Provide the [x, y] coordinate of the cell's center where the given text is located.  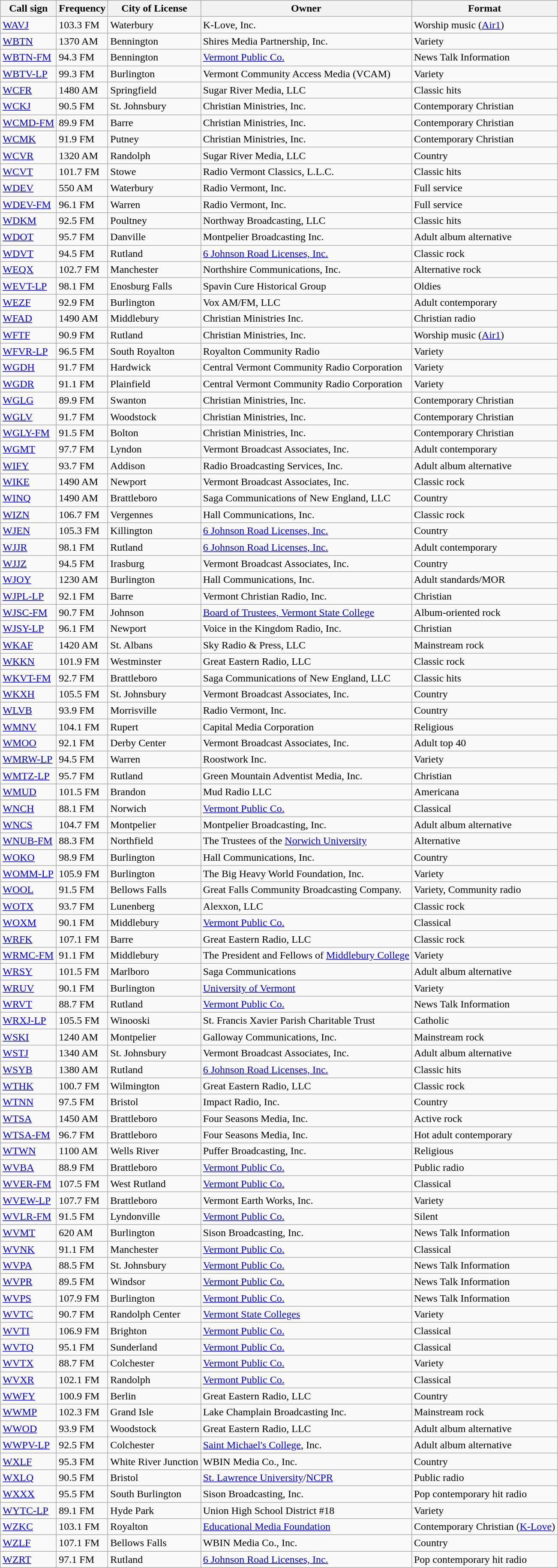
105.9 FM [82, 874]
106.7 FM [82, 515]
WVLR-FM [28, 1216]
WVBA [28, 1167]
WMRW-LP [28, 760]
Vermont Community Access Media (VCAM) [306, 74]
Union High School District #18 [306, 1510]
95.3 FM [82, 1461]
WINQ [28, 498]
WOXM [28, 923]
96.7 FM [82, 1135]
1420 AM [82, 645]
1320 AM [82, 155]
WJJR [28, 547]
Lyndonville [154, 1216]
Montpelier Broadcasting Inc. [306, 237]
1230 AM [82, 580]
WJOY [28, 580]
100.7 FM [82, 1086]
WXXX [28, 1494]
University of Vermont [306, 988]
WBTN [28, 41]
102.7 FM [82, 270]
Berlin [154, 1396]
WGDH [28, 368]
94.3 FM [82, 57]
WRVT [28, 1004]
West Rutland [154, 1184]
100.9 FM [82, 1396]
WJJZ [28, 564]
91.9 FM [82, 139]
WSYB [28, 1070]
88.5 FM [82, 1266]
WDEV-FM [28, 205]
WGMT [28, 449]
88.3 FM [82, 841]
Christian Ministries Inc. [306, 319]
WRUV [28, 988]
Roostwork Inc. [306, 760]
Oldies [484, 286]
WOMM-LP [28, 874]
Adult top 40 [484, 743]
WVPS [28, 1298]
Morrisville [154, 710]
90.9 FM [82, 335]
1480 AM [82, 90]
1340 AM [82, 1053]
Montpelier Broadcasting, Inc. [306, 825]
Wells River [154, 1151]
Royalton Community Radio [306, 351]
102.1 FM [82, 1380]
Variety, Community radio [484, 890]
101.9 FM [82, 661]
Adult standards/MOR [484, 580]
Puffer Broadcasting, Inc. [306, 1151]
WNCH [28, 808]
Vermont State Colleges [306, 1315]
WTSA-FM [28, 1135]
Sky Radio & Press, LLC [306, 645]
WKVT-FM [28, 678]
WCFR [28, 90]
WRXJ-LP [28, 1021]
WVER-FM [28, 1184]
WNCS [28, 825]
WFAD [28, 319]
Americana [484, 792]
Marlboro [154, 971]
WMOO [28, 743]
1240 AM [82, 1037]
WOTX [28, 906]
Lunenberg [154, 906]
WEVT-LP [28, 286]
Stowe [154, 172]
Sunderland [154, 1347]
K-Love, Inc. [306, 25]
WGLG [28, 400]
South Burlington [154, 1494]
Swanton [154, 400]
WJEN [28, 531]
Alternative rock [484, 270]
Putney [154, 139]
WTWN [28, 1151]
1380 AM [82, 1070]
WDOT [28, 237]
WYTC-LP [28, 1510]
WKXH [28, 694]
Hot adult contemporary [484, 1135]
Shires Media Partnership, Inc. [306, 41]
Saga Communications [306, 971]
Catholic [484, 1021]
WJPL-LP [28, 596]
Addison [154, 465]
WGLV [28, 416]
WVXR [28, 1380]
St. Albans [154, 645]
WFVR-LP [28, 351]
Album-oriented rock [484, 612]
Bolton [154, 433]
Randolph Center [154, 1315]
WAVJ [28, 25]
97.1 FM [82, 1559]
WTSA [28, 1119]
WZLF [28, 1543]
92.9 FM [82, 302]
Call sign [28, 9]
1100 AM [82, 1151]
WWPV-LP [28, 1445]
88.9 FM [82, 1167]
WIZN [28, 515]
WZKC [28, 1527]
Format [484, 9]
Galloway Communications, Inc. [306, 1037]
Hyde Park [154, 1510]
WTHK [28, 1086]
Northfield [154, 841]
Silent [484, 1216]
St. Lawrence University/NCPR [306, 1478]
City of License [154, 9]
WVNK [28, 1249]
102.3 FM [82, 1412]
WMTZ-LP [28, 776]
Windsor [154, 1282]
Educational Media Foundation [306, 1527]
89.1 FM [82, 1510]
Mud Radio LLC [306, 792]
89.5 FM [82, 1282]
WGDR [28, 384]
Grand Isle [154, 1412]
WCVT [28, 172]
105.3 FM [82, 531]
Killington [154, 531]
WSTJ [28, 1053]
Owner [306, 9]
104.1 FM [82, 727]
106.9 FM [82, 1331]
The Trustees of the Norwich University [306, 841]
Impact Radio, Inc. [306, 1102]
95.1 FM [82, 1347]
107.5 FM [82, 1184]
WCMD-FM [28, 123]
WVTI [28, 1331]
99.3 FM [82, 74]
Brighton [154, 1331]
Winooski [154, 1021]
WCVR [28, 155]
WRSY [28, 971]
WLVB [28, 710]
WWFY [28, 1396]
Northshire Communications, Inc. [306, 270]
Westminster [154, 661]
Voice in the Kingdom Radio, Inc. [306, 629]
Contemporary Christian (K-Love) [484, 1527]
WGLY-FM [28, 433]
Rupert [154, 727]
WWOD [28, 1429]
107.7 FM [82, 1200]
95.5 FM [82, 1494]
97.7 FM [82, 449]
Green Mountain Adventist Media, Inc. [306, 776]
550 AM [82, 188]
98.9 FM [82, 857]
WEZF [28, 302]
WKAF [28, 645]
WIKE [28, 482]
Board of Trustees, Vermont State College [306, 612]
Wilmington [154, 1086]
1450 AM [82, 1119]
WMNV [28, 727]
Norwich [154, 808]
The President and Fellows of Middlebury College [306, 955]
WVEW-LP [28, 1200]
Danville [154, 237]
Vox AM/FM, LLC [306, 302]
92.7 FM [82, 678]
WVPR [28, 1282]
Derby Center [154, 743]
107.9 FM [82, 1298]
Frequency [82, 9]
104.7 FM [82, 825]
WZRT [28, 1559]
WDVT [28, 253]
1370 AM [82, 41]
Johnson [154, 612]
South Royalton [154, 351]
Springfield [154, 90]
The Big Heavy World Foundation, Inc. [306, 874]
Vergennes [154, 515]
Lyndon [154, 449]
WVTQ [28, 1347]
Royalton [154, 1527]
WKKN [28, 661]
Hardwick [154, 368]
WEQX [28, 270]
WCKJ [28, 106]
WRFK [28, 939]
Poultney [154, 221]
Great Falls Community Broadcasting Company. [306, 890]
Irasburg [154, 564]
Christian radio [484, 319]
WNUB-FM [28, 841]
Brandon [154, 792]
WVTC [28, 1315]
WMUD [28, 792]
Capital Media Corporation [306, 727]
WDEV [28, 188]
Lake Champlain Broadcasting Inc. [306, 1412]
Enosburg Falls [154, 286]
103.3 FM [82, 25]
Plainfield [154, 384]
WXLF [28, 1461]
WCMK [28, 139]
WJSY-LP [28, 629]
WXLQ [28, 1478]
WTNN [28, 1102]
Active rock [484, 1119]
WFTF [28, 335]
97.5 FM [82, 1102]
Vermont Christian Radio, Inc. [306, 596]
Radio Vermont Classics, L.L.C. [306, 172]
Spavin Cure Historical Group [306, 286]
WVPA [28, 1266]
WIFY [28, 465]
WVMT [28, 1233]
WOKO [28, 857]
WSKI [28, 1037]
White River Junction [154, 1461]
88.1 FM [82, 808]
Northway Broadcasting, LLC [306, 221]
WWMP [28, 1412]
Vermont Earth Works, Inc. [306, 1200]
Radio Broadcasting Services, Inc. [306, 465]
Alternative [484, 841]
WBTV-LP [28, 74]
Alexxon, LLC [306, 906]
101.7 FM [82, 172]
WDKM [28, 221]
WJSC-FM [28, 612]
103.1 FM [82, 1527]
WRMC-FM [28, 955]
96.5 FM [82, 351]
Saint Michael's College, Inc. [306, 1445]
620 AM [82, 1233]
WBTN-FM [28, 57]
St. Francis Xavier Parish Charitable Trust [306, 1021]
WOOL [28, 890]
WVTX [28, 1363]
